Return the [x, y] coordinate for the center point of the cell that contains the specified text.  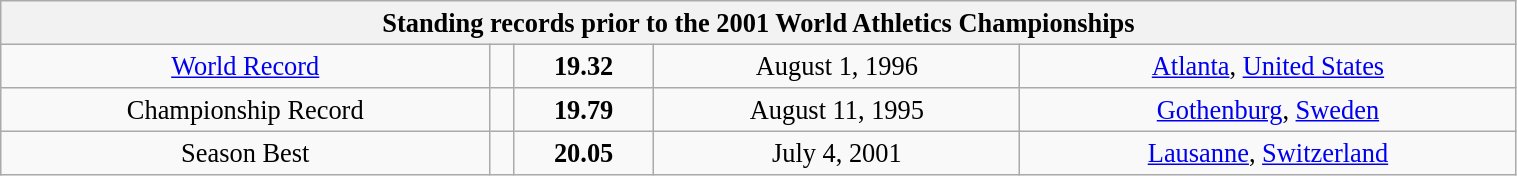
Standing records prior to the 2001 World Athletics Championships [758, 22]
Championship Record [246, 109]
August 11, 1995 [837, 109]
World Record [246, 66]
19.79 [583, 109]
Lausanne, Switzerland [1268, 153]
Atlanta, United States [1268, 66]
August 1, 1996 [837, 66]
Gothenburg, Sweden [1268, 109]
Season Best [246, 153]
19.32 [583, 66]
July 4, 2001 [837, 153]
20.05 [583, 153]
